Detect which cell encompasses the target text, then output its [x, y] center coordinate. 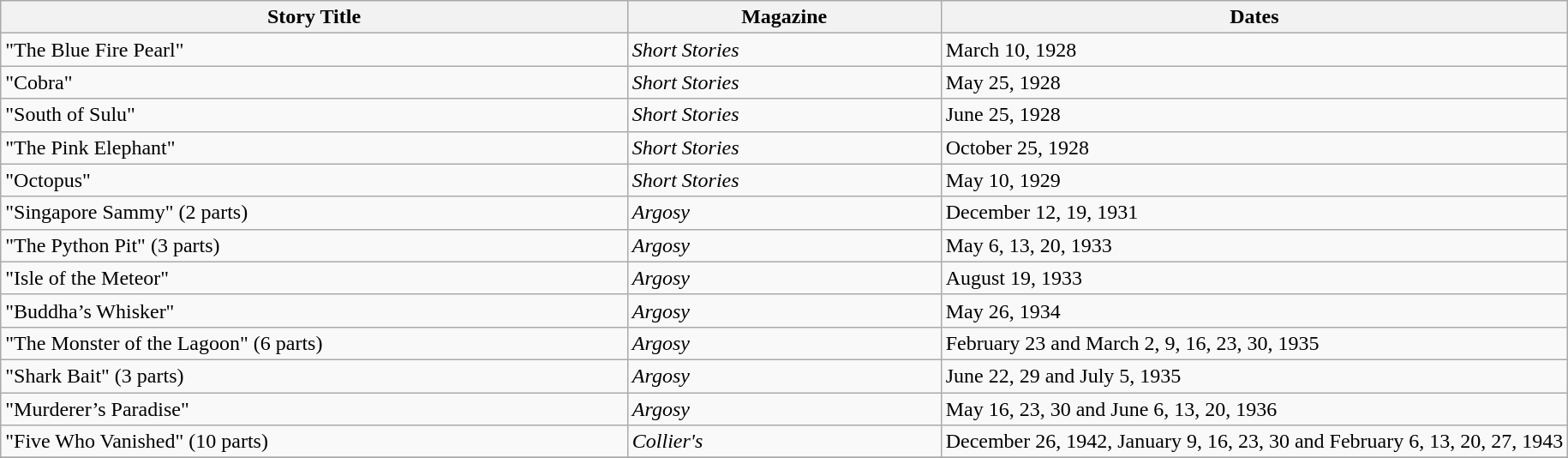
December 26, 1942, January 9, 16, 23, 30 and February 6, 13, 20, 27, 1943 [1254, 442]
"South of Sulu" [314, 115]
June 22, 29 and July 5, 1935 [1254, 376]
May 10, 1929 [1254, 180]
February 23 and March 2, 9, 16, 23, 30, 1935 [1254, 343]
Story Title [314, 17]
Collier's [784, 442]
"Singapore Sammy" (2 parts) [314, 213]
"Isle of the Meteor" [314, 278]
May 16, 23, 30 and June 6, 13, 20, 1936 [1254, 409]
"Octopus" [314, 180]
March 10, 1928 [1254, 50]
Dates [1254, 17]
"Shark Bait" (3 parts) [314, 376]
December 12, 19, 1931 [1254, 213]
"Murderer’s Paradise" [314, 409]
"The Monster of the Lagoon" (6 parts) [314, 343]
Magazine [784, 17]
May 26, 1934 [1254, 310]
October 25, 1928 [1254, 148]
June 25, 1928 [1254, 115]
May 6, 13, 20, 1933 [1254, 245]
"Cobra" [314, 82]
May 25, 1928 [1254, 82]
"The Blue Fire Pearl" [314, 50]
August 19, 1933 [1254, 278]
"The Python Pit" (3 parts) [314, 245]
"The Pink Elephant" [314, 148]
"Buddha’s Whisker" [314, 310]
"Five Who Vanished" (10 parts) [314, 442]
